Scan for the cell matching the given text and deliver its (X, Y) coordinate at center. 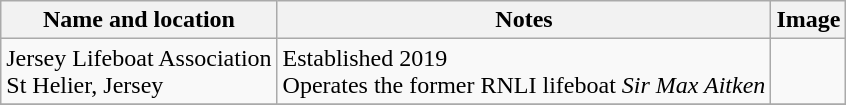
Image (808, 20)
Established 2019Operates the former RNLI lifeboat Sir Max Aitken (524, 72)
Notes (524, 20)
Name and location (139, 20)
Jersey Lifeboat AssociationSt Helier, Jersey (139, 72)
